Locate the cell with the specified text and output its (X, Y) center coordinate. 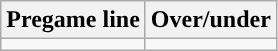
Over/under (210, 20)
Pregame line (74, 20)
